Pinpoint the cell where the given text exists, returning its [X, Y] midpoint coordinate. 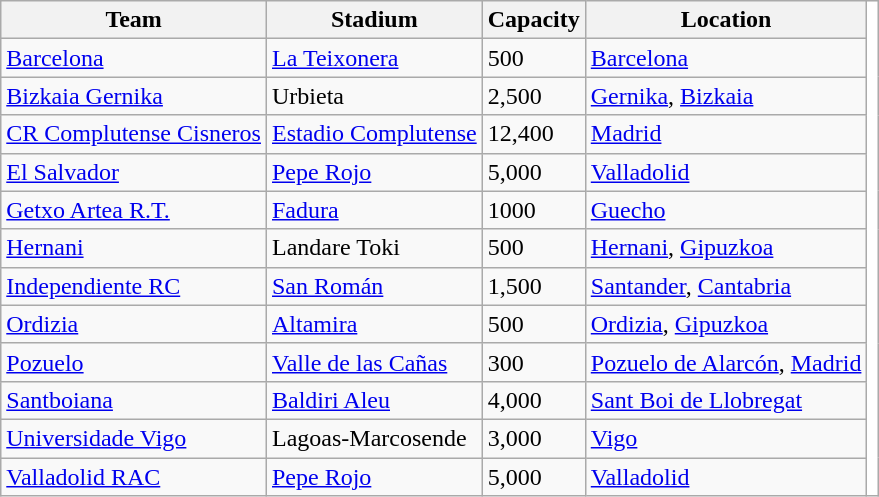
3,000 [534, 438]
Estadio Complutense [374, 134]
Madrid [726, 134]
Stadium [374, 20]
300 [534, 362]
Independiente RC [134, 286]
Lagoas-Marcosende [374, 438]
12,400 [534, 134]
Hernani [134, 248]
Vigo [726, 438]
4,000 [534, 400]
Sant Boi de Llobregat [726, 400]
Fadura [374, 210]
Valle de las Cañas [374, 362]
Pozuelo de Alarcón, Madrid [726, 362]
Team [134, 20]
Location [726, 20]
Ordizia, Gipuzkoa [726, 324]
San Román [374, 286]
Guecho [726, 210]
CR Complutense Cisneros [134, 134]
Getxo Artea R.T. [134, 210]
Santboiana [134, 400]
Hernani, Gipuzkoa [726, 248]
Landare Toki [374, 248]
Ordizia [134, 324]
Altamira [374, 324]
Gernika, Bizkaia [726, 96]
2,500 [534, 96]
Valladolid RAC [134, 477]
1000 [534, 210]
El Salvador [134, 172]
Capacity [534, 20]
Baldiri Aleu [374, 400]
Urbieta [374, 96]
Santander, Cantabria [726, 286]
La Teixonera [374, 58]
Bizkaia Gernika [134, 96]
1,500 [534, 286]
Pozuelo [134, 362]
Universidade Vigo [134, 438]
